Pinpoint the cell where the given text exists, returning its (x, y) midpoint coordinate. 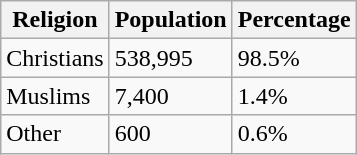
0.6% (294, 134)
1.4% (294, 96)
538,995 (170, 58)
98.5% (294, 58)
600 (170, 134)
Population (170, 20)
Percentage (294, 20)
Christians (55, 58)
Religion (55, 20)
7,400 (170, 96)
Other (55, 134)
Muslims (55, 96)
